Return the (X, Y) coordinate for the center point of the cell that contains the specified text.  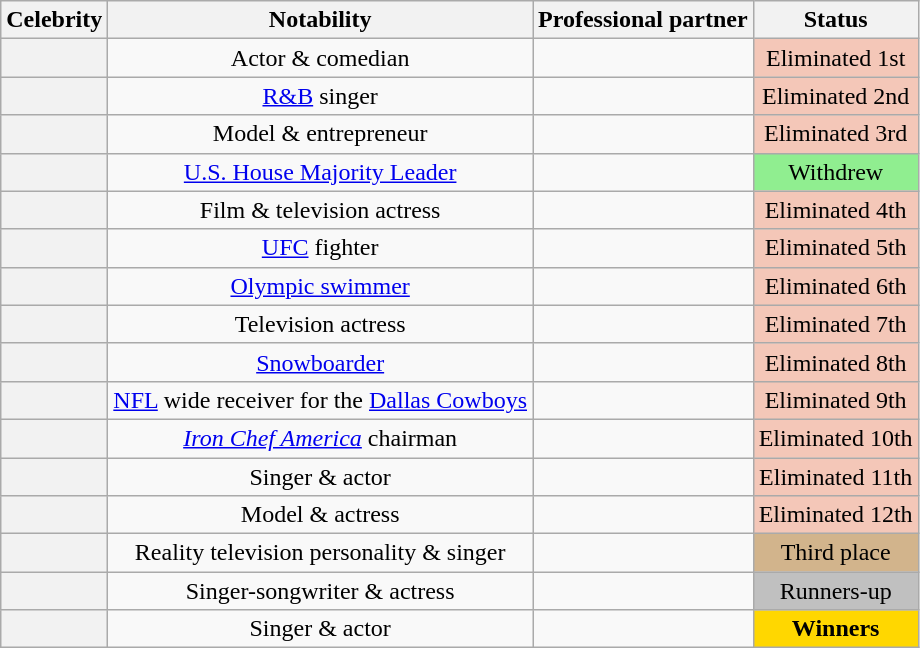
Eliminated 11th (836, 477)
Professional partner (644, 20)
Third place (836, 553)
Winners (836, 629)
Eliminated 5th (836, 248)
Television actress (320, 324)
Film & television actress (320, 210)
Eliminated 8th (836, 362)
Eliminated 9th (836, 400)
Eliminated 12th (836, 515)
Model & entrepreneur (320, 134)
Eliminated 2nd (836, 96)
Model & actress (320, 515)
Eliminated 4th (836, 210)
U.S. House Majority Leader (320, 172)
Celebrity (54, 20)
Reality television personality & singer (320, 553)
Withdrew (836, 172)
Eliminated 7th (836, 324)
Iron Chef America chairman (320, 438)
NFL wide receiver for the Dallas Cowboys (320, 400)
Notability (320, 20)
Olympic swimmer (320, 286)
Eliminated 6th (836, 286)
Eliminated 1st (836, 58)
Snowboarder (320, 362)
UFC fighter (320, 248)
Singer-songwriter & actress (320, 591)
Eliminated 10th (836, 438)
Actor & comedian (320, 58)
Status (836, 20)
Runners-up (836, 591)
Eliminated 3rd (836, 134)
R&B singer (320, 96)
